Detect which cell encompasses the target text, then output its [x, y] center coordinate. 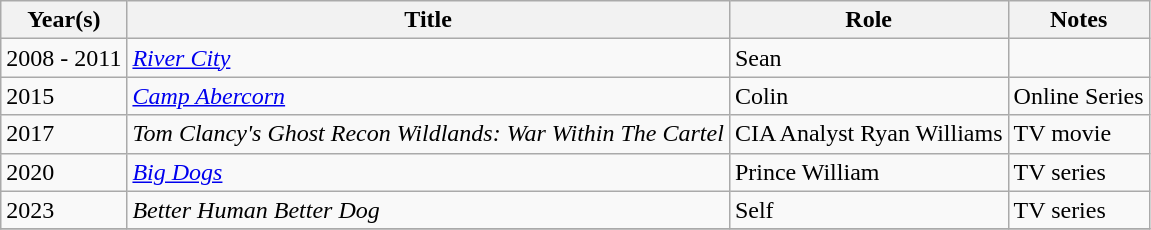
TV movie [1078, 134]
River City [428, 58]
Camp Abercorn [428, 96]
Online Series [1078, 96]
2017 [64, 134]
Sean [868, 58]
Better Human Better Dog [428, 210]
Year(s) [64, 20]
2008 - 2011 [64, 58]
Notes [1078, 20]
CIA Analyst Ryan Williams [868, 134]
Self [868, 210]
2020 [64, 172]
Big Dogs [428, 172]
2015 [64, 96]
2023 [64, 210]
Tom Clancy's Ghost Recon Wildlands: War Within The Cartel [428, 134]
Title [428, 20]
Prince William [868, 172]
Colin [868, 96]
Role [868, 20]
